Output the [X, Y] coordinate of the center of the cell containing the given text.  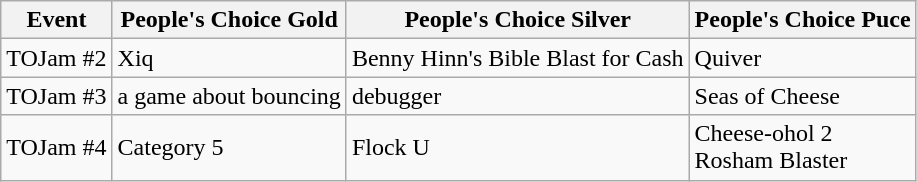
Flock U [518, 148]
Benny Hinn's Bible Blast for Cash [518, 58]
People's Choice Puce [802, 20]
Event [56, 20]
TOJam #2 [56, 58]
Cheese-ohol 2Rosham Blaster [802, 148]
Category 5 [229, 148]
a game about bouncing [229, 96]
Seas of Cheese [802, 96]
Quiver [802, 58]
Xiq [229, 58]
TOJam #3 [56, 96]
debugger [518, 96]
TOJam #4 [56, 148]
People's Choice Gold [229, 20]
People's Choice Silver [518, 20]
